Detect which cell encompasses the target text, then output its (x, y) center coordinate. 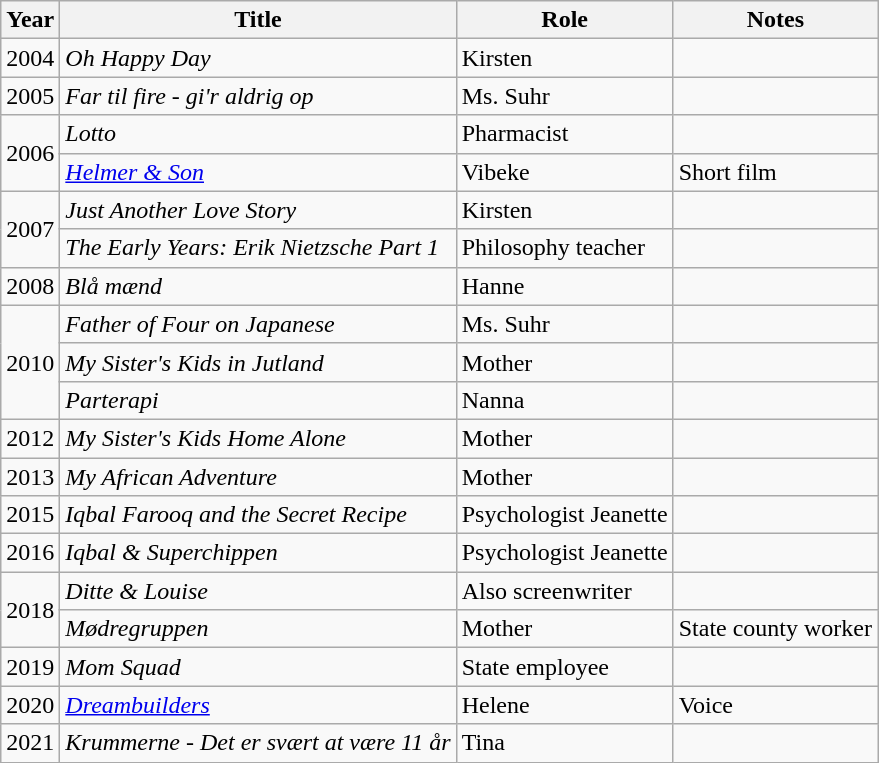
2006 (30, 153)
Role (564, 20)
Year (30, 20)
2005 (30, 96)
Short film (775, 172)
2010 (30, 362)
2004 (30, 58)
2013 (30, 477)
Mødregruppen (258, 629)
2007 (30, 229)
Pharmacist (564, 134)
Iqbal Farooq and the Secret Recipe (258, 515)
Blå mænd (258, 286)
2008 (30, 286)
Iqbal & Superchippen (258, 553)
Mom Squad (258, 667)
Ditte & Louise (258, 591)
Also screenwriter (564, 591)
Voice (775, 705)
Far til fire - gi'r aldrig op (258, 96)
2019 (30, 667)
Lotto (258, 134)
Oh Happy Day (258, 58)
2018 (30, 610)
2016 (30, 553)
Helene (564, 705)
Just Another Love Story (258, 210)
Dreambuilders (258, 705)
Notes (775, 20)
2015 (30, 515)
Tina (564, 743)
My African Adventure (258, 477)
Helmer & Son (258, 172)
The Early Years: Erik Nietzsche Part 1 (258, 248)
Parterapi (258, 400)
Krummerne - Det er svært at være 11 år (258, 743)
Vibeke (564, 172)
State county worker (775, 629)
2012 (30, 438)
2021 (30, 743)
Nanna (564, 400)
My Sister's Kids Home Alone (258, 438)
Philosophy teacher (564, 248)
Title (258, 20)
Hanne (564, 286)
State employee (564, 667)
My Sister's Kids in Jutland (258, 362)
2020 (30, 705)
Father of Four on Japanese (258, 324)
